Capture the cell that displays the provided text and extract its [x, y] central coordinate. 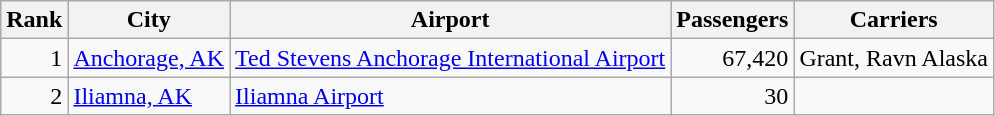
Iliamna Airport [450, 96]
Grant, Ravn Alaska [894, 58]
Rank [34, 20]
30 [732, 96]
2 [34, 96]
Airport [450, 20]
1 [34, 58]
Carriers [894, 20]
Passengers [732, 20]
Ted Stevens Anchorage International Airport [450, 58]
City [149, 20]
Iliamna, AK [149, 96]
67,420 [732, 58]
Anchorage, AK [149, 58]
